Detect which cell encompasses the target text, then output its (X, Y) center coordinate. 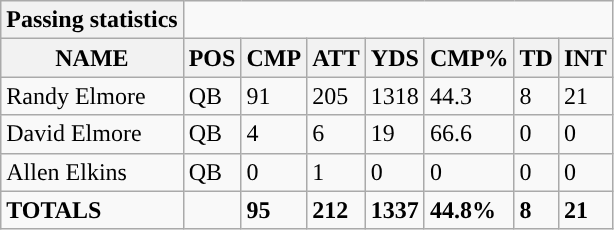
91 (274, 96)
95 (274, 210)
1 (336, 172)
Allen Elkins (92, 172)
Passing statistics (92, 20)
NAME (92, 58)
TD (536, 58)
INT (585, 58)
POS (212, 58)
44.8% (469, 210)
212 (336, 210)
YDS (394, 58)
1337 (394, 210)
David Elmore (92, 134)
19 (394, 134)
ATT (336, 58)
1318 (394, 96)
6 (336, 134)
Randy Elmore (92, 96)
205 (336, 96)
CMP (274, 58)
TOTALS (92, 210)
44.3 (469, 96)
4 (274, 134)
66.6 (469, 134)
CMP% (469, 58)
